Locate the cell with the specified text and output its (X, Y) center coordinate. 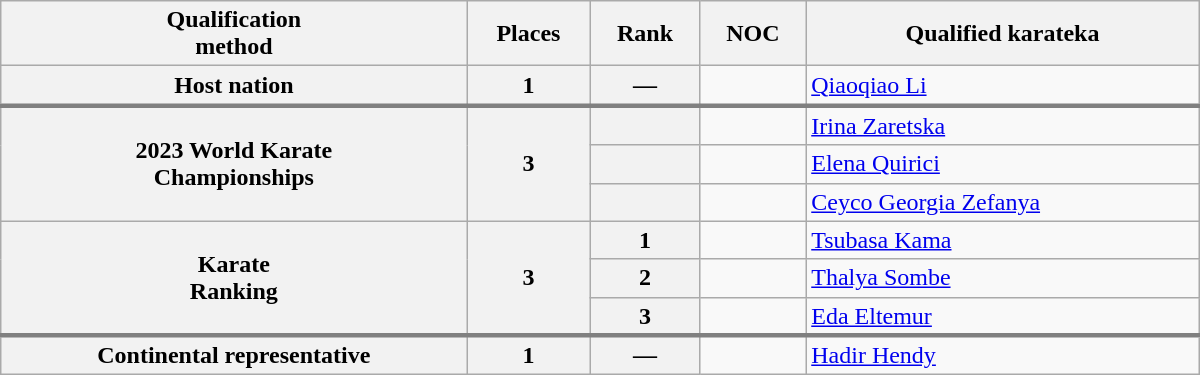
Continental representative (234, 355)
Thalya Sombe (1003, 278)
Qualified karateka (1003, 34)
NOC (753, 34)
Elena Quirici (1003, 164)
Ceyco Georgia Zefanya (1003, 202)
Places (528, 34)
2 (645, 278)
Rank (645, 34)
Qiaoqiao Li (1003, 86)
Tsubasa Kama (1003, 240)
2023 World KarateChampionships (234, 163)
KarateRanking (234, 278)
Host nation (234, 86)
Irina Zaretska (1003, 125)
Qualificationmethod (234, 34)
Eda Eltemur (1003, 316)
Hadir Hendy (1003, 355)
